Detect which cell encompasses the target text, then output its [X, Y] center coordinate. 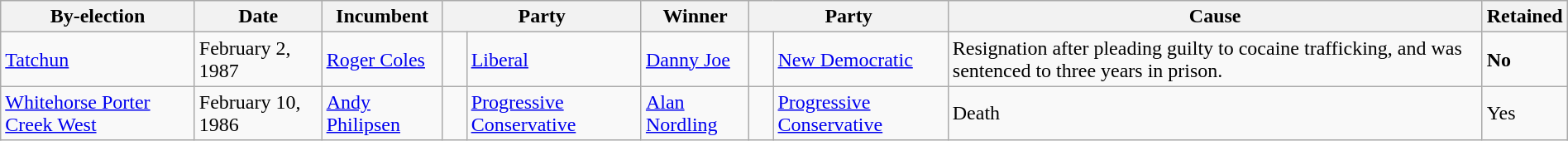
Date [258, 17]
Retained [1525, 17]
February 2, 1987 [258, 60]
Roger Coles [382, 60]
Resignation after pleading guilty to cocaine trafficking, and was sentenced to three years in prison. [1215, 60]
Liberal [554, 60]
Winner [695, 17]
Tatchun [98, 60]
Yes [1525, 113]
Andy Philipsen [382, 113]
Incumbent [382, 17]
Danny Joe [695, 60]
Death [1215, 113]
February 10, 1986 [258, 113]
Cause [1215, 17]
By-election [98, 17]
No [1525, 60]
Alan Nordling [695, 113]
New Democratic [860, 60]
Whitehorse Porter Creek West [98, 113]
